Output the [x, y] coordinate of the center of the cell containing the given text.  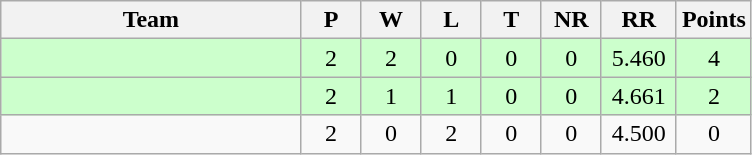
RR [638, 20]
5.460 [638, 58]
W [391, 20]
Points [714, 20]
NR [571, 20]
Team [151, 20]
4.661 [638, 96]
P [331, 20]
L [451, 20]
4 [714, 58]
4.500 [638, 134]
T [511, 20]
